Return [x, y] of the center of cell containing provided text 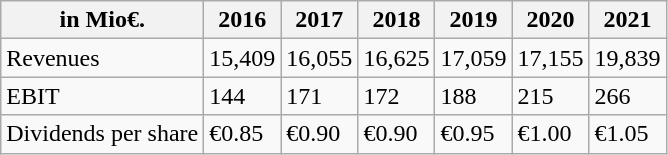
2019 [474, 20]
266 [628, 96]
2016 [242, 20]
15,409 [242, 58]
188 [474, 96]
in Mio€. [102, 20]
2020 [550, 20]
215 [550, 96]
€1.00 [550, 134]
2021 [628, 20]
19,839 [628, 58]
EBIT [102, 96]
17,155 [550, 58]
172 [396, 96]
Revenues [102, 58]
16,055 [320, 58]
€0.85 [242, 134]
€0.95 [474, 134]
144 [242, 96]
171 [320, 96]
17,059 [474, 58]
Dividends per share [102, 134]
2017 [320, 20]
€1.05 [628, 134]
16,625 [396, 58]
2018 [396, 20]
